Return the (X, Y) coordinate for the center point of the cell that contains the specified text.  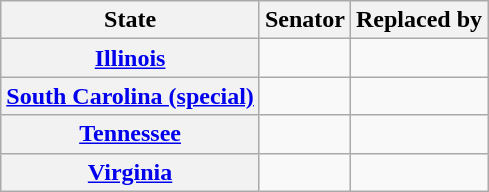
Illinois (130, 58)
Virginia (130, 172)
South Carolina (special) (130, 96)
Senator (304, 20)
Tennessee (130, 134)
Replaced by (418, 20)
State (130, 20)
